Return [x, y] of the center of cell containing provided text 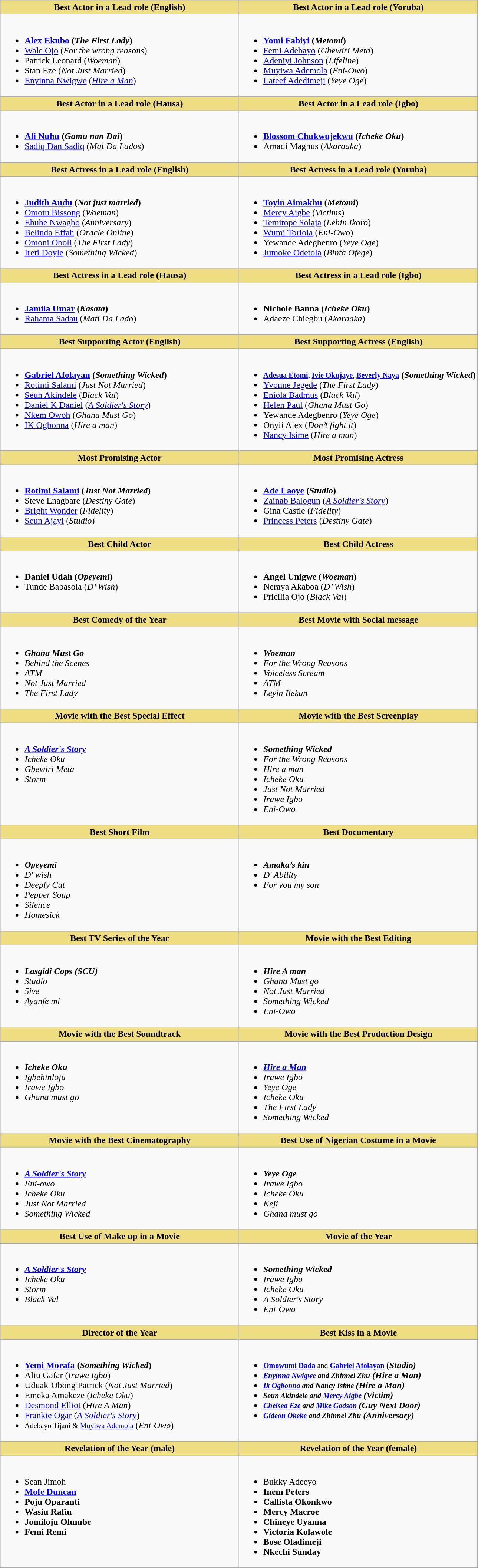
Best Actress in a Lead role (English) [120, 169]
Yomi Fabiyi (Metomi)Femi Adebayo (Gbewiri Meta)Adeniyi Johnson (Lifeline)Muyiwa Ademola (Eni-Owo)Lateef Adedimeji (Yeye Oge) [359, 56]
Movie of the Year [359, 1236]
Nichole Banna (Icheke Oku)Adaeze Chiegbu (Akaraaka) [359, 308]
Ali Nuhu (Gamu nan Dai)Sadiq Dan Sadiq (Mat Da Lados) [120, 136]
Alex Ekubo (The First Lady)Wale Ojo (For the wrong reasons)Patrick Leonard (Woeman)Stan Eze (Not Just Married)Enyinna Nwigwe (Hire a Man) [120, 56]
Hire A manGhana Must goNot Just MarriedSomething WickedEni-Owo [359, 986]
Bukky AdeeyoInem PetersCallista OkonkwoMercy MacroeChineye UyannaVictoria KolawoleBose OladimejiNkechi Sunday [359, 1512]
Most Promising Actress [359, 458]
Best Supporting Actor (English) [120, 341]
Best Actress in a Lead role (Hausa) [120, 275]
Best Use of Make up in a Movie [120, 1236]
Best Documentary [359, 832]
Director of the Year [120, 1332]
Best Actor in a Lead role (Yoruba) [359, 7]
Movie with the Best Special Effect [120, 716]
Most Promising Actor [120, 458]
Best Use of Nigerian Costume in a Movie [359, 1140]
OpeyemiD' wishDeeply CutPepper SoupSilenceHomesick [120, 885]
Best Actor in a Lead role (Igbo) [359, 103]
Best Actor in a Lead role (English) [120, 7]
Best Child Actress [359, 544]
Ade Laoye (Studio)Zainab Balogun (A Soldier's Story)Gina Castle (Fidelity)Princess Peters (Destiny Gate) [359, 501]
Yeye OgeIrawe IgboIcheke OkuKejiGhana must go [359, 1188]
Movie with the Best Production Design [359, 1034]
Movie with the Best Screenplay [359, 716]
Best Kiss in a Movie [359, 1332]
Angel Unigwe (Woeman)Neraya Akaboa (D’ Wish)Pricilia Ojo (Black Val) [359, 582]
Best Actor in a Lead role (Hausa) [120, 103]
Best Short Film [120, 832]
A Soldier's StoryEni-owoIcheke OkuJust Not MarriedSomething Wicked [120, 1188]
Best Supporting Actress (English) [359, 341]
Hire a ManIrawe IgboYeye OgeIcheke OkuThe First LadySomething Wicked [359, 1087]
Best Child Actor [120, 544]
Daniel Udah (Opeyemi)Tunde Babasola (D’ Wish) [120, 582]
Sean JimohMofe DuncanPoju OparantiWasiu RafiuJomiloju OlumbeFemi Remi [120, 1512]
Best Movie with Social message [359, 620]
Movie with the Best Soundtrack [120, 1034]
WoemanFor the Wrong ReasonsVoiceless ScreamATMLeyin Ilekun [359, 668]
Movie with the Best Cinematography [120, 1140]
Rotimi Salami (Just Not Married)Steve Enagbare (Destiny Gate)Bright Wonder (Fidelity)Seun Ajayi (Studio) [120, 501]
Icheke OkuIgbehinlojuIrawe IgboGhana must go [120, 1087]
Best Actress in a Lead role (Igbo) [359, 275]
Movie with the Best Editing [359, 938]
Ghana Must GoBehind the ScenesATMNot Just MarriedThe First Lady [120, 668]
Best TV Series of the Year [120, 938]
A Soldier's StoryIcheke OkuGbewiri MetaStorm [120, 774]
Best Actress in a Lead role (Yoruba) [359, 169]
Jamila Umar (Kasata)Rahama Sadau (Mati Da Lado) [120, 308]
Best Comedy of the Year [120, 620]
Something WickedIrawe IgboIcheke OkuA Soldier's StoryEni-Owo [359, 1284]
Revelation of the Year (female) [359, 1449]
Revelation of the Year (male) [120, 1449]
A Soldier's StoryIcheke OkuStormBlack Val [120, 1284]
Blossom Chukwujekwu (Icheke Oku)Amadi Magnus (Akaraaka) [359, 136]
Something WickedFor the Wrong ReasonsHire a manIcheke OkuJust Not MarriedIrawe IgboEni-Owo [359, 774]
Lasgidi Cops (SCU)Studio5iveAyanfe mi [120, 986]
Amaka’s kinD' AbilityFor you my son [359, 885]
